Determine the [x, y] coordinate at the center of the cell enclosing the given text.  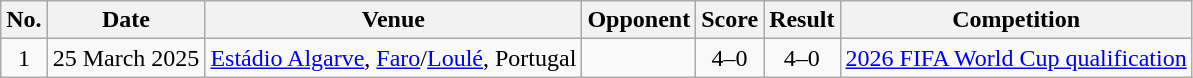
Score [730, 20]
Result [802, 20]
Venue [394, 20]
Opponent [639, 20]
25 March 2025 [126, 58]
1 [24, 58]
2026 FIFA World Cup qualification [1016, 58]
Estádio Algarve, Faro/Loulé, Portugal [394, 58]
Date [126, 20]
Competition [1016, 20]
No. [24, 20]
